Extract the (X, Y) coordinate from the center of the cell holding the provided text.  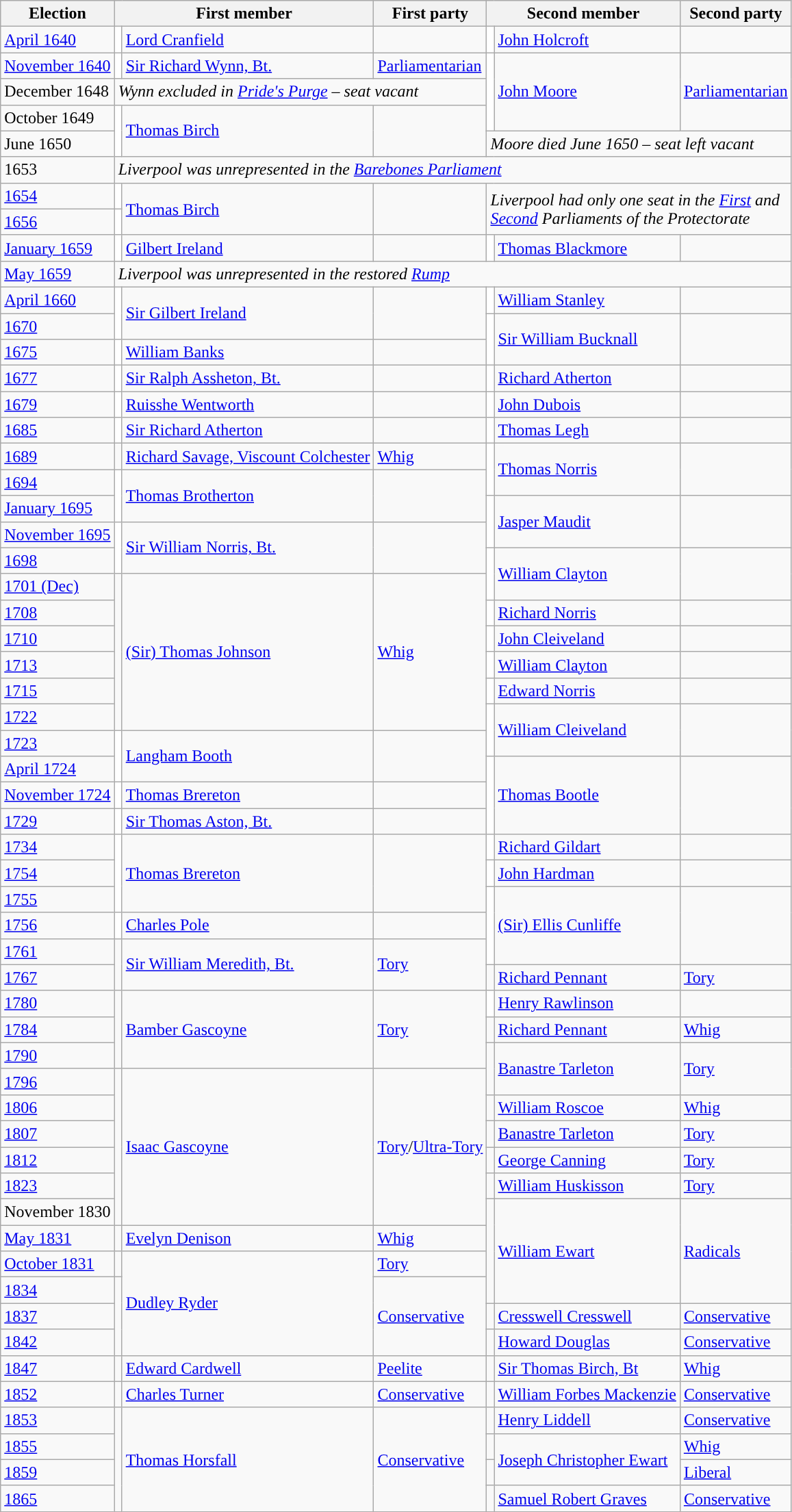
Thomas Norris (587, 470)
1694 (58, 483)
William Forbes Mackenzie (587, 1394)
October 1649 (58, 118)
First member (244, 14)
December 1648 (58, 92)
Lord Cranfield (248, 40)
Dudley Ryder (248, 1303)
1756 (58, 925)
1865 (58, 1498)
Ruisshe Wentworth (248, 405)
Liberal (735, 1472)
Isaac Gascoyne (248, 1146)
1701 (Dec) (58, 587)
1812 (58, 1160)
1807 (58, 1133)
Jasper Maudit (587, 522)
John Dubois (587, 405)
Sir Richard Wynn, Bt. (248, 66)
1722 (58, 717)
Richard Gildart (587, 847)
Edward Norris (587, 691)
Sir William Bucknall (587, 339)
John Cleiveland (587, 639)
1790 (58, 1055)
William Huskisson (587, 1186)
1708 (58, 613)
1853 (58, 1420)
1780 (58, 1003)
Liverpool was unrepresented in the restored Rump (453, 274)
1698 (58, 561)
1689 (58, 457)
Cresswell Cresswell (587, 1316)
May 1659 (58, 274)
Second party (735, 14)
Bamber Gascoyne (248, 1029)
1723 (58, 743)
Richard Atherton (587, 379)
Wynn excluded in Pride's Purge – seat vacant (301, 92)
George Canning (587, 1160)
Sir William Meredith, Bt. (248, 964)
1715 (58, 691)
1755 (58, 899)
January 1695 (58, 509)
(Sir) Ellis Cunliffe (587, 925)
Sir William Norris, Bt. (248, 548)
Peelite (430, 1368)
1679 (58, 405)
1734 (58, 847)
John Moore (587, 92)
1859 (58, 1472)
1729 (58, 821)
1855 (58, 1446)
October 1831 (58, 1264)
Charles Turner (248, 1394)
Thomas Brotherton (248, 496)
1837 (58, 1316)
1713 (58, 665)
June 1650 (58, 144)
Thomas Legh (587, 431)
1677 (58, 379)
Richard Norris (587, 613)
Sir Gilbert Ireland (248, 313)
1656 (58, 222)
May 1831 (58, 1238)
January 1659 (58, 248)
Henry Liddell (587, 1420)
Thomas Horsfall (248, 1459)
Sir Thomas Aston, Bt. (248, 821)
1767 (58, 977)
Election (58, 14)
November 1640 (58, 66)
1754 (58, 873)
1834 (58, 1290)
1847 (58, 1368)
1685 (58, 431)
Henry Rawlinson (587, 1003)
Thomas Bootle (587, 795)
November 1724 (58, 795)
Langham Booth (248, 756)
First party (430, 14)
Sir Thomas Birch, Bt (587, 1368)
Moore died June 1650 – seat left vacant (639, 144)
April 1724 (58, 769)
Richard Savage, Viscount Colchester (248, 457)
Samuel Robert Graves (587, 1498)
William Banks (248, 353)
Liverpool was unrepresented in the Barebones Parliament (453, 170)
Edward Cardwell (248, 1368)
William Roscoe (587, 1107)
Howard Douglas (587, 1342)
Liverpool had only one seat in the First and Second Parliaments of the Protectorate (639, 209)
Charles Pole (248, 925)
William Ewart (587, 1251)
1654 (58, 196)
Joseph Christopher Ewart (587, 1459)
1675 (58, 353)
1670 (58, 326)
1852 (58, 1394)
1842 (58, 1342)
1784 (58, 1029)
Radicals (735, 1251)
Gilbert Ireland (248, 248)
Sir Richard Atherton (248, 431)
Thomas Blackmore (587, 248)
John Hardman (587, 873)
1823 (58, 1186)
1806 (58, 1107)
1796 (58, 1081)
William Cleiveland (587, 730)
1653 (58, 170)
Sir Ralph Assheton, Bt. (248, 379)
Second member (583, 14)
John Holcroft (587, 40)
Tory/Ultra-Tory (430, 1146)
(Sir) Thomas Johnson (248, 652)
1761 (58, 951)
November 1695 (58, 535)
Evelyn Denison (248, 1238)
April 1640 (58, 40)
April 1660 (58, 300)
November 1830 (58, 1212)
William Stanley (587, 300)
1710 (58, 639)
